Detect which cell encompasses the target text, then output its [x, y] center coordinate. 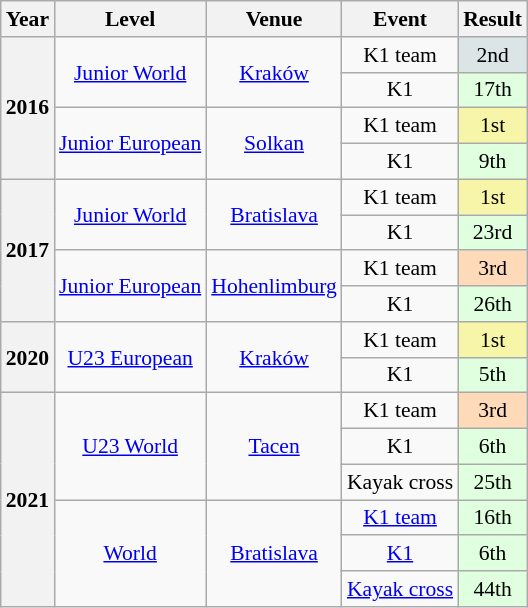
2nd [492, 55]
Hohenlimburg [274, 286]
Venue [274, 19]
16th [492, 518]
2021 [28, 500]
Level [130, 19]
17th [492, 90]
44th [492, 589]
Result [492, 19]
Solkan [274, 144]
9th [492, 162]
26th [492, 304]
2016 [28, 108]
23rd [492, 233]
U23 World [130, 446]
2017 [28, 250]
2020 [28, 358]
Event [400, 19]
25th [492, 482]
U23 European [130, 358]
World [130, 554]
Year [28, 19]
5th [492, 375]
Tacen [274, 446]
